For the text-containing cell, return its midpoint in (x, y) coordinate format. 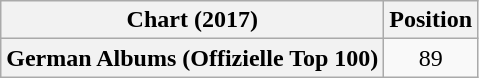
Chart (2017) (192, 20)
89 (431, 58)
Position (431, 20)
German Albums (Offizielle Top 100) (192, 58)
